From the cell containing the given text, extract its center point as [X, Y] coordinate. 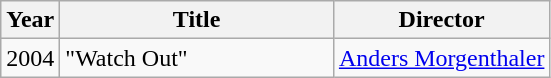
"Watch Out" [197, 58]
2004 [30, 58]
Anders Morgenthaler [442, 58]
Title [197, 20]
Year [30, 20]
Director [442, 20]
